Determine the (X, Y) coordinate at the center of the cell enclosing the given text.  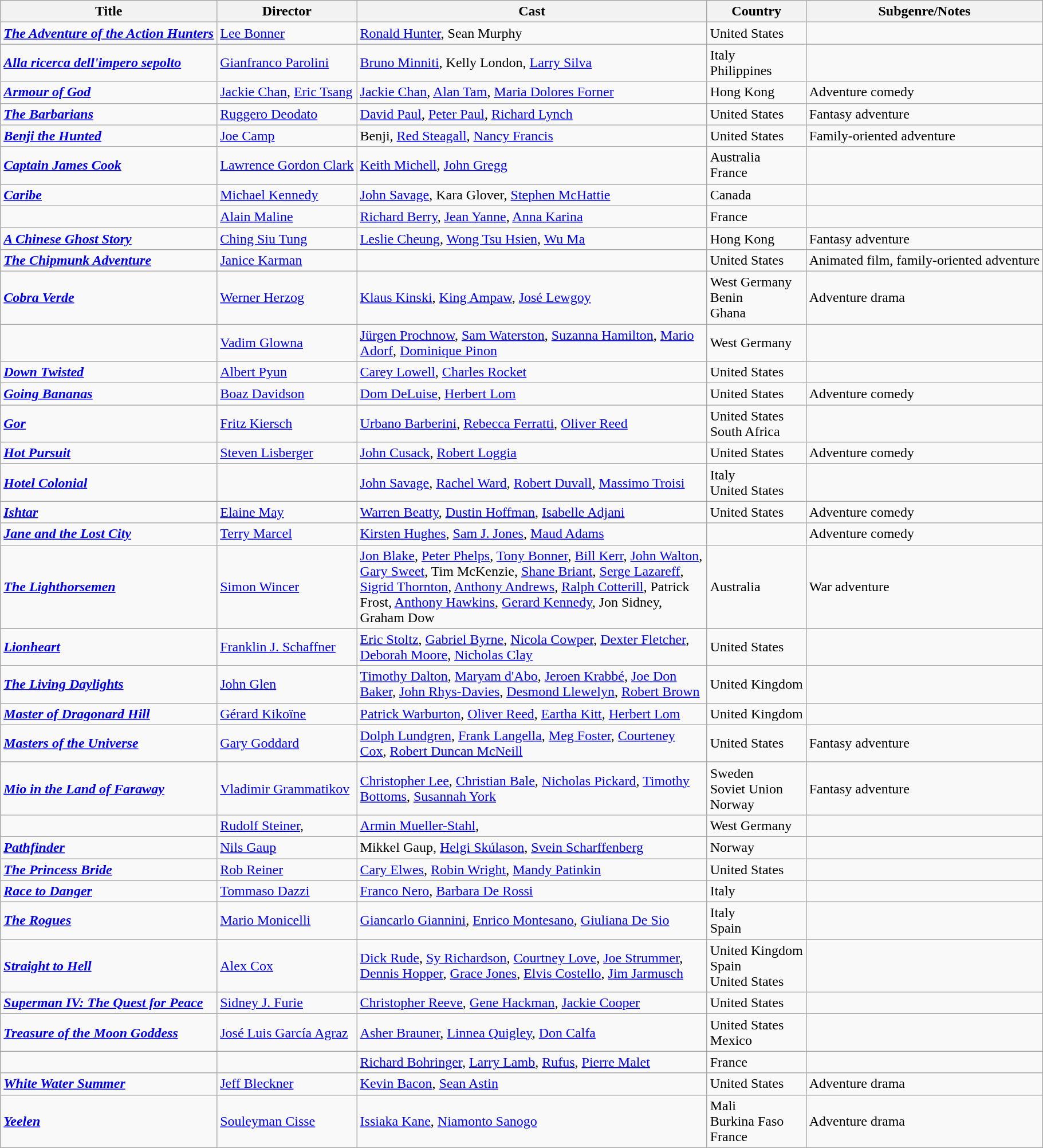
Janice Karman (287, 260)
Armin Mueller-Stahl, (532, 825)
Benji the Hunted (109, 136)
Vadim Glowna (287, 343)
Down Twisted (109, 372)
Fritz Kiersch (287, 424)
Gianfranco Parolini (287, 63)
Rudolf Steiner, (287, 825)
Giancarlo Giannini, Enrico Montesano, Giuliana De Sio (532, 921)
Superman IV: The Quest for Peace (109, 1003)
David Paul, Peter Paul, Richard Lynch (532, 114)
Rob Reiner (287, 869)
Simon Wincer (287, 587)
Eric Stoltz, Gabriel Byrne, Nicola Cowper, Dexter Fletcher, Deborah Moore, Nicholas Clay (532, 647)
Ishtar (109, 512)
Ching Siu Tung (287, 238)
Pathfinder (109, 847)
Christopher Reeve, Gene Hackman, Jackie Cooper (532, 1003)
Dolph Lundgren, Frank Langella, Meg Foster, Courteney Cox, Robert Duncan McNeill (532, 744)
Gor (109, 424)
Carey Lowell, Charles Rocket (532, 372)
Lee Bonner (287, 33)
John Savage, Kara Glover, Stephen McHattie (532, 195)
Armour of God (109, 92)
ItalySpain (756, 921)
Ruggero Deodato (287, 114)
Australia (756, 587)
Alain Maline (287, 217)
Urbano Barberini, Rebecca Ferratti, Oliver Reed (532, 424)
Animated film, family-oriented adventure (924, 260)
Title (109, 11)
Asher Brauner, Linnea Quigley, Don Calfa (532, 1032)
Richard Berry, Jean Yanne, Anna Karina (532, 217)
Klaus Kinski, King Ampaw, José Lewgoy (532, 297)
Patrick Warburton, Oliver Reed, Eartha Kitt, Herbert Lom (532, 714)
Masters of the Universe (109, 744)
Ronald Hunter, Sean Murphy (532, 33)
The Barbarians (109, 114)
Norway (756, 847)
A Chinese Ghost Story (109, 238)
Richard Bohringer, Larry Lamb, Rufus, Pierre Malet (532, 1062)
Hotel Colonial (109, 482)
United KingdomSpainUnited States (756, 966)
Leslie Cheung, Wong Tsu Hsien, Wu Ma (532, 238)
Jane and the Lost City (109, 534)
Cary Elwes, Robin Wright, Mandy Patinkin (532, 869)
White Water Summer (109, 1084)
AustraliaFrance (756, 165)
Issiaka Kane, Niamonto Sanogo (532, 1121)
Steven Lisberger (287, 453)
War adventure (924, 587)
Italy (756, 891)
Benji, Red Steagall, Nancy Francis (532, 136)
José Luis García Agraz (287, 1032)
United StatesMexico (756, 1032)
Country (756, 11)
Joe Camp (287, 136)
Christopher Lee, Christian Bale, Nicholas Pickard, Timothy Bottoms, Susannah York (532, 788)
Treasure of the Moon Goddess (109, 1032)
The Lighthorsemen (109, 587)
The Rogues (109, 921)
Tommaso Dazzi (287, 891)
West GermanyBeninGhana (756, 297)
Nils Gaup (287, 847)
Cast (532, 11)
Race to Danger (109, 891)
Keith Michell, John Gregg (532, 165)
The Princess Bride (109, 869)
Canada (756, 195)
John Savage, Rachel Ward, Robert Duvall, Massimo Troisi (532, 482)
Gérard Kikoïne (287, 714)
Yeelen (109, 1121)
Werner Herzog (287, 297)
Franklin J. Schaffner (287, 647)
Sidney J. Furie (287, 1003)
Kirsten Hughes, Sam J. Jones, Maud Adams (532, 534)
The Living Daylights (109, 684)
The Chipmunk Adventure (109, 260)
Michael Kennedy (287, 195)
The Adventure of the Action Hunters (109, 33)
Souleyman Cisse (287, 1121)
Jeff Bleckner (287, 1084)
Straight to Hell (109, 966)
Mario Monicelli (287, 921)
ItalyUnited States (756, 482)
John Glen (287, 684)
Cobra Verde (109, 297)
MaliBurkina FasoFrance (756, 1121)
Bruno Minniti, Kelly London, Larry Silva (532, 63)
Alex Cox (287, 966)
Caribe (109, 195)
Jackie Chan, Eric Tsang (287, 92)
Going Bananas (109, 394)
Alla ricerca dell'impero sepolto (109, 63)
Boaz Davidson (287, 394)
Subgenre/Notes (924, 11)
ItalyPhilippines (756, 63)
Dom DeLuise, Herbert Lom (532, 394)
United StatesSouth Africa (756, 424)
Albert Pyun (287, 372)
Vladimir Grammatikov (287, 788)
Jürgen Prochnow, Sam Waterston, Suzanna Hamilton, Mario Adorf, Dominique Pinon (532, 343)
Master of Dragonard Hill (109, 714)
Captain James Cook (109, 165)
John Cusack, Robert Loggia (532, 453)
Mikkel Gaup, Helgi Skúlason, Svein Scharffenberg (532, 847)
Lawrence Gordon Clark (287, 165)
Lionheart (109, 647)
Mio in the Land of Faraway (109, 788)
Franco Nero, Barbara De Rossi (532, 891)
Terry Marcel (287, 534)
Timothy Dalton, Maryam d'Abo, Jeroen Krabbé, Joe Don Baker, John Rhys-Davies, Desmond Llewelyn, Robert Brown (532, 684)
Kevin Bacon, Sean Astin (532, 1084)
Hot Pursuit (109, 453)
Warren Beatty, Dustin Hoffman, Isabelle Adjani (532, 512)
Jackie Chan, Alan Tam, Maria Dolores Forner (532, 92)
Gary Goddard (287, 744)
Family-oriented adventure (924, 136)
Elaine May (287, 512)
SwedenSoviet UnionNorway (756, 788)
Director (287, 11)
Dick Rude, Sy Richardson, Courtney Love, Joe Strummer, Dennis Hopper, Grace Jones, Elvis Costello, Jim Jarmusch (532, 966)
